Return the [X, Y] coordinate for the center point of the cell that contains the specified text.  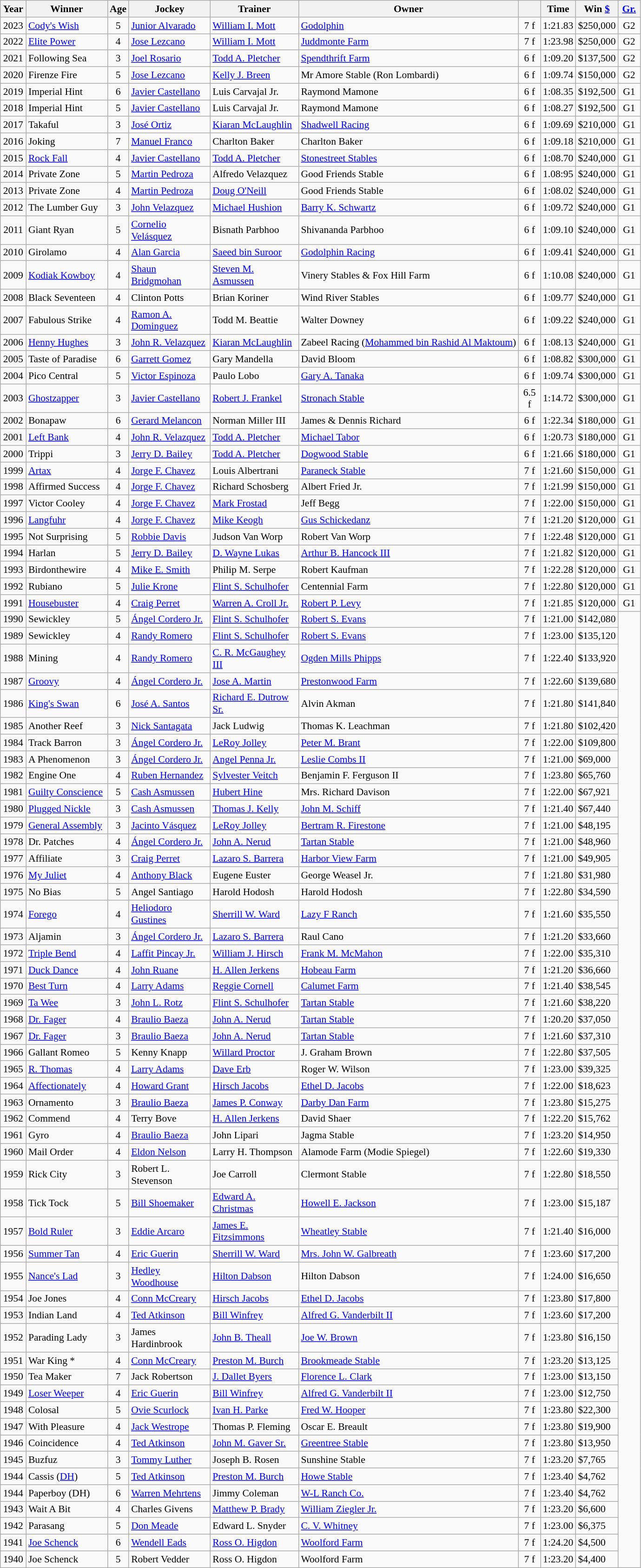
Bisnath Parbhoo [254, 230]
W-L Ranch Co. [408, 1493]
Owner [408, 9]
Fabulous Strike [67, 320]
$67,440 [597, 809]
Best Turn [67, 986]
1975 [13, 892]
Gr. [629, 9]
Coincidence [67, 1443]
1946 [13, 1443]
1991 [13, 603]
Louis Albertrani [254, 471]
With Pleasure [67, 1427]
Bill Shoemaker [169, 1203]
$22,300 [597, 1410]
$139,680 [597, 681]
Henny Hughes [67, 343]
Joe Carroll [254, 1175]
Time [558, 9]
Rubiano [67, 586]
$18,623 [597, 1086]
1:24.00 [558, 1276]
$38,545 [597, 986]
1:21.85 [558, 603]
Jockey [169, 9]
2001 [13, 438]
Indian Land [67, 1316]
Trippi [67, 454]
1:22.48 [558, 537]
Mike Keogh [254, 520]
Cody's Wish [67, 26]
1971 [13, 970]
Plugged Nickle [67, 809]
1.08:95 [558, 174]
Girolamo [67, 252]
1:14.72 [558, 398]
Todd M. Beattie [254, 320]
Ovie Scurlock [169, 1410]
1961 [13, 1136]
Howe Stable [408, 1476]
Track Barron [67, 743]
Duck Dance [67, 970]
Parasang [67, 1526]
1953 [13, 1316]
Following Sea [67, 59]
Stonestreet Stables [408, 158]
Juddmonte Farm [408, 42]
Bertram R. Firestone [408, 825]
2013 [13, 191]
2003 [13, 398]
Wheatley Stable [408, 1231]
$36,660 [597, 970]
1:21.82 [558, 553]
$19,900 [597, 1427]
Parading Lady [67, 1338]
1992 [13, 586]
Gallant Romeo [67, 1053]
Joseph B. Rosen [254, 1460]
Bonapaw [67, 421]
Win $ [597, 9]
Victor Espinoza [169, 376]
Edward L. Snyder [254, 1526]
Victor Cooley [67, 504]
1988 [13, 658]
$6,600 [597, 1509]
Roger W. Wilson [408, 1070]
2009 [13, 275]
Gary Mandella [254, 359]
1:09.20 [558, 59]
1970 [13, 986]
Mrs. Richard Davison [408, 792]
1980 [13, 809]
2014 [13, 174]
James & Dennis Richard [408, 421]
Not Surprising [67, 537]
Godolphin Racing [408, 252]
1985 [13, 726]
Greentree Stable [408, 1443]
1957 [13, 1231]
Tea Maker [67, 1377]
1995 [13, 537]
Paperboy (DH) [67, 1493]
Langfuhr [67, 520]
Shivananda Parbhoo [408, 230]
Birdonthewire [67, 570]
1:22.40 [558, 658]
$18,550 [597, 1175]
Steven M. Asmussen [254, 275]
Angel Penna Jr. [254, 759]
David Shaer [408, 1119]
Alvin Akman [408, 703]
Nick Santagata [169, 726]
Shadwell Racing [408, 125]
1956 [13, 1254]
Reggie Cornell [254, 986]
Sunshine Stable [408, 1460]
Alfredo Velazquez [254, 174]
A Phenomenon [67, 759]
Barry K. Schwartz [408, 208]
Dogwood Stable [408, 454]
Triple Bend [67, 953]
Jack Ludwig [254, 726]
1974 [13, 914]
Ta Wee [67, 1003]
Mark Frostad [254, 504]
1945 [13, 1460]
Jagma Stable [408, 1136]
James Hardinbrook [169, 1338]
Larry H. Thompson [254, 1152]
1983 [13, 759]
1:09.72 [558, 208]
2002 [13, 421]
Mike E. Smith [169, 570]
Mail Order [67, 1152]
2015 [13, 158]
Affectionately [67, 1086]
Spendthrift Farm [408, 59]
Robert P. Levy [408, 603]
Jacinto Vásquez [169, 825]
John Velazquez [169, 208]
1998 [13, 487]
Centennial Farm [408, 586]
1964 [13, 1086]
1977 [13, 859]
$141,840 [597, 703]
Leslie Combs II [408, 759]
1:21.66 [558, 454]
$38,220 [597, 1003]
Judson Van Worp [254, 537]
Darby Dan Farm [408, 1103]
Wait A Bit [67, 1509]
2016 [13, 141]
Doug O'Neill [254, 191]
$69,000 [597, 759]
$39,325 [597, 1070]
$19,330 [597, 1152]
Ghostzapper [67, 398]
Black Seventeen [67, 298]
Jeff Begg [408, 504]
2005 [13, 359]
1962 [13, 1119]
J. Graham Brown [408, 1053]
Saeed bin Suroor [254, 252]
Year [13, 9]
Ogden Mills Phipps [408, 658]
Takaful [67, 125]
Guilty Conscience [67, 792]
2012 [13, 208]
C. R. McGaughey III [254, 658]
Artax [67, 471]
1990 [13, 619]
Joe W. Brown [408, 1338]
$6,375 [597, 1526]
Charles Givens [169, 1509]
$16,650 [597, 1276]
George Weasel Jr. [408, 875]
Sylvester Veitch [254, 776]
Joe Jones [67, 1299]
Rick City [67, 1175]
1947 [13, 1427]
1997 [13, 504]
Engine One [67, 776]
Firenze Fire [67, 75]
1:23.98 [558, 42]
Ornamento [67, 1103]
1:09.22 [558, 320]
1:08.82 [558, 359]
Howard Grant [169, 1086]
William J. Hirsch [254, 953]
Thomas J. Kelly [254, 809]
Thomas K. Leachman [408, 726]
Winner [67, 9]
$33,660 [597, 937]
Tommy Luther [169, 1460]
1942 [13, 1526]
1:09.69 [558, 125]
$137,500 [597, 59]
Prestonwood Farm [408, 681]
1:09.41 [558, 252]
1:09.10 [558, 230]
King's Swan [67, 703]
Michael Hushion [254, 208]
$65,760 [597, 776]
$35,550 [597, 914]
$48,960 [597, 842]
$4,400 [597, 1559]
Age [118, 9]
Florence L. Clark [408, 1377]
Giant Ryan [67, 230]
José Ortiz [169, 125]
1950 [13, 1377]
Eugene Euster [254, 875]
1978 [13, 842]
1:10.08 [558, 275]
Stronach Stable [408, 398]
2010 [13, 252]
John M. Gaver Sr. [254, 1443]
Richard Schosberg [254, 487]
1941 [13, 1543]
$16,150 [597, 1338]
Jack Robertson [169, 1377]
Hubert Hine [254, 792]
2021 [13, 59]
Dave Erb [254, 1070]
$13,950 [597, 1443]
Shaun Bridgmohan [169, 275]
2018 [13, 108]
1955 [13, 1276]
Taste of Paradise [67, 359]
Gyro [67, 1136]
$133,920 [597, 658]
Affiliate [67, 859]
1952 [13, 1338]
Rock Fall [67, 158]
Walter Downey [408, 320]
1965 [13, 1070]
Anthony Black [169, 875]
$135,120 [597, 636]
1948 [13, 1410]
1:08.27 [558, 108]
Groovy [67, 681]
Trainer [254, 9]
No Bias [67, 892]
Paulo Lobo [254, 376]
Dr. Patches [67, 842]
Brookmeade Stable [408, 1361]
Summer Tan [67, 1254]
John Ruane [169, 970]
1:22.34 [558, 421]
Clermont Stable [408, 1175]
1966 [13, 1053]
$15,187 [597, 1203]
James E. Fitzsimmons [254, 1231]
Philip M. Serpe [254, 570]
1982 [13, 776]
Hobeau Farm [408, 970]
$142,080 [597, 619]
Oscar E. Breault [408, 1427]
My Juliet [67, 875]
$13,150 [597, 1377]
Terry Bove [169, 1119]
Housebuster [67, 603]
1993 [13, 570]
2004 [13, 376]
War King * [67, 1361]
6.5 f [529, 398]
Kelly J. Breen [254, 75]
1943 [13, 1509]
1:09.77 [558, 298]
2011 [13, 230]
1:24.20 [558, 1543]
$37,505 [597, 1053]
Robert Vedder [169, 1559]
Robbie Davis [169, 537]
1972 [13, 953]
Aljamin [67, 937]
1958 [13, 1203]
John B. Theall [254, 1338]
Gary A. Tanaka [408, 376]
Frank M. McMahon [408, 953]
1:21.83 [558, 26]
1979 [13, 825]
1:22.28 [558, 570]
José A. Santos [169, 703]
Vinery Stables & Fox Hill Farm [408, 275]
Mr Amore Stable (Ron Lombardi) [408, 75]
2019 [13, 92]
Peter M. Brant [408, 743]
1984 [13, 743]
Angel Santiago [169, 892]
Commend [67, 1119]
Nance's Lad [67, 1276]
Ivan H. Parke [254, 1410]
$35,310 [597, 953]
1994 [13, 553]
Lazy F Ranch [408, 914]
Robert Van Worp [408, 537]
Buzfuz [67, 1460]
$7,765 [597, 1460]
$34,590 [597, 892]
John Lipari [254, 1136]
2022 [13, 42]
Don Meade [169, 1526]
$17,800 [597, 1299]
2017 [13, 125]
1940 [13, 1559]
Gus Schickedanz [408, 520]
Gerard Melancon [169, 421]
1:09.18 [558, 141]
Mrs. John W. Galbreath [408, 1254]
1986 [13, 703]
Eldon Nelson [169, 1152]
Jose A. Martin [254, 681]
General Assembly [67, 825]
Harbor View Farm [408, 859]
2020 [13, 75]
Manuel Franco [169, 141]
Left Bank [67, 438]
C. V. Whitney [408, 1526]
Cornelio Velásquez [169, 230]
J. Dallet Byers [254, 1377]
Another Reef [67, 726]
1959 [13, 1175]
John L. Rotz [169, 1003]
R. Thomas [67, 1070]
1:08.70 [558, 158]
Fred W. Hooper [408, 1410]
1:08.13 [558, 343]
Alan Garcia [169, 252]
1981 [13, 792]
$37,050 [597, 1020]
Paraneck Stable [408, 471]
Loser Weeper [67, 1394]
Ruben Hernandez [169, 776]
John M. Schiff [408, 809]
Kodiak Kowboy [67, 275]
Michael Tabor [408, 438]
Warren A. Croll Jr. [254, 603]
$4,500 [597, 1543]
Heliodoro Gustines [169, 914]
Willard Proctor [254, 1053]
2007 [13, 320]
The Lumber Guy [67, 208]
D. Wayne Lukas [254, 553]
Tick Tock [67, 1203]
1:08.35 [558, 92]
Matthew P. Brady [254, 1509]
Eddie Arcaro [169, 1231]
Affirmed Success [67, 487]
Pico Central [67, 376]
1999 [13, 471]
Alamode Farm (Modie Spiegel) [408, 1152]
Norman Miller III [254, 421]
$15,275 [597, 1103]
Bold Ruler [67, 1231]
Joking [67, 141]
Arthur B. Hancock III [408, 553]
2023 [13, 26]
Robert J. Frankel [254, 398]
Cassis (DH) [67, 1476]
Elite Power [67, 42]
David Bloom [408, 359]
$102,420 [597, 726]
1987 [13, 681]
Robert L. Stevenson [169, 1175]
Jack Westrope [169, 1427]
Garrett Gomez [169, 359]
Harlan [67, 553]
1969 [13, 1003]
Jimmy Coleman [254, 1493]
1960 [13, 1152]
1996 [13, 520]
$13,125 [597, 1361]
$49,905 [597, 859]
Hedley Woodhouse [169, 1276]
Kenny Knapp [169, 1053]
$37,310 [597, 1036]
1:08.02 [558, 191]
2000 [13, 454]
Benjamin F. Ferguson II [408, 776]
1:22.20 [558, 1119]
1:21.99 [558, 487]
Thomas P. Fleming [254, 1427]
1968 [13, 1020]
1976 [13, 875]
1:20.20 [558, 1020]
1967 [13, 1036]
1949 [13, 1394]
Wendell Eads [169, 1543]
Forego [67, 914]
$15,762 [597, 1119]
Ramon A. Dominguez [169, 320]
Richard E. Dutrow Sr. [254, 703]
$48,195 [597, 825]
Julie Krone [169, 586]
2008 [13, 298]
Calumet Farm [408, 986]
1973 [13, 937]
1989 [13, 636]
2006 [13, 343]
Warren Mehrtens [169, 1493]
Wind River Stables [408, 298]
Brian Koriner [254, 298]
1:20.73 [558, 438]
Robert Kaufman [408, 570]
Joel Rosario [169, 59]
Laffit Pincay Jr. [169, 953]
Raul Cano [408, 937]
Colosal [67, 1410]
Albert Fried Jr. [408, 487]
Godolphin [408, 26]
1951 [13, 1361]
Clinton Potts [169, 298]
$67,921 [597, 792]
1954 [13, 1299]
Zabeel Racing (Mohammed bin Rashid Al Maktoum) [408, 343]
$16,000 [597, 1231]
$12,750 [597, 1394]
$31,980 [597, 875]
$14,950 [597, 1136]
1963 [13, 1103]
Howell E. Jackson [408, 1203]
William Ziegler Jr. [408, 1509]
Junior Alvarado [169, 26]
$109,800 [597, 743]
Mining [67, 658]
James P. Conway [254, 1103]
Edward A. Christmas [254, 1203]
